Extract the (x, y) coordinate from the center of the cell holding the provided text.  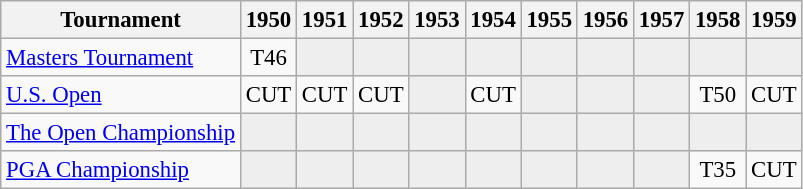
1955 (549, 20)
Tournament (121, 20)
1950 (268, 20)
1954 (493, 20)
U.S. Open (121, 95)
T46 (268, 58)
Masters Tournament (121, 58)
1951 (325, 20)
1958 (718, 20)
1952 (381, 20)
PGA Championship (121, 170)
1957 (661, 20)
T35 (718, 170)
The Open Championship (121, 133)
1956 (605, 20)
1959 (774, 20)
1953 (437, 20)
T50 (718, 95)
